Capture the cell that displays the provided text and extract its (X, Y) central coordinate. 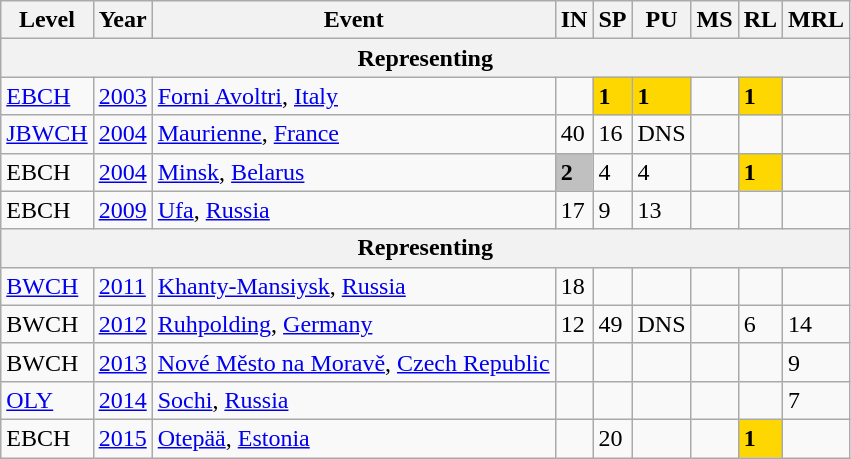
2012 (122, 324)
JBWCH (47, 134)
6 (760, 324)
Sochi, Russia (354, 400)
12 (574, 324)
Ruhpolding, Germany (354, 324)
18 (574, 286)
2 (574, 172)
Nové Město na Moravě, Czech Republic (354, 362)
7 (816, 400)
Forni Avoltri, Italy (354, 96)
Level (47, 20)
14 (816, 324)
Khanty-Mansiysk, Russia (354, 286)
Ufa, Russia (354, 210)
IN (574, 20)
16 (612, 134)
2014 (122, 400)
MS (714, 20)
17 (574, 210)
2011 (122, 286)
2015 (122, 438)
RL (760, 20)
2009 (122, 210)
Year (122, 20)
13 (662, 210)
PU (662, 20)
SP (612, 20)
Minsk, Belarus (354, 172)
Otepää, Estonia (354, 438)
OLY (47, 400)
20 (612, 438)
40 (574, 134)
MRL (816, 20)
49 (612, 324)
2003 (122, 96)
2013 (122, 362)
Event (354, 20)
Maurienne, France (354, 134)
